Scan for the cell matching the given text and deliver its [X, Y] coordinate at center. 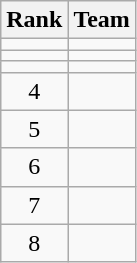
5 [34, 129]
4 [34, 91]
Team [102, 20]
8 [34, 243]
6 [34, 167]
7 [34, 205]
Rank [34, 20]
